Detect which cell encompasses the target text, then output its [x, y] center coordinate. 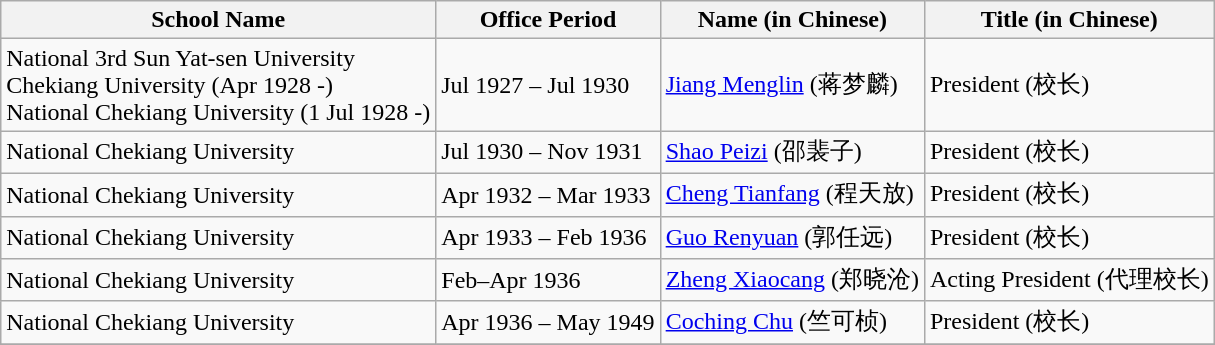
Guo Renyuan (郭任远) [792, 238]
Cheng Tianfang (程天放) [792, 194]
Shao Peizi (邵裴子) [792, 152]
Name (in Chinese) [792, 20]
School Name [218, 20]
Feb–Apr 1936 [548, 280]
Apr 1932 – Mar 1933 [548, 194]
Coching Chu (竺可桢) [792, 322]
Office Period [548, 20]
Jul 1930 – Nov 1931 [548, 152]
Apr 1933 – Feb 1936 [548, 238]
Zheng Xiaocang (郑晓沧) [792, 280]
Jul 1927 – Jul 1930 [548, 85]
National 3rd Sun Yat-sen University Chekiang University (Apr 1928 -) National Chekiang University (1 Jul 1928 -) [218, 85]
Title (in Chinese) [1069, 20]
Acting President (代理校长) [1069, 280]
Jiang Menglin (蒋梦麟) [792, 85]
Apr 1936 – May 1949 [548, 322]
